Determine the (x, y) coordinate at the center of the cell enclosing the given text.  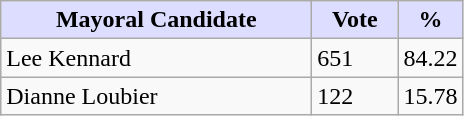
15.78 (430, 96)
Lee Kennard (156, 58)
122 (355, 96)
Vote (355, 20)
84.22 (430, 58)
Dianne Loubier (156, 96)
651 (355, 58)
% (430, 20)
Mayoral Candidate (156, 20)
